Detect which cell encompasses the target text, then output its (X, Y) center coordinate. 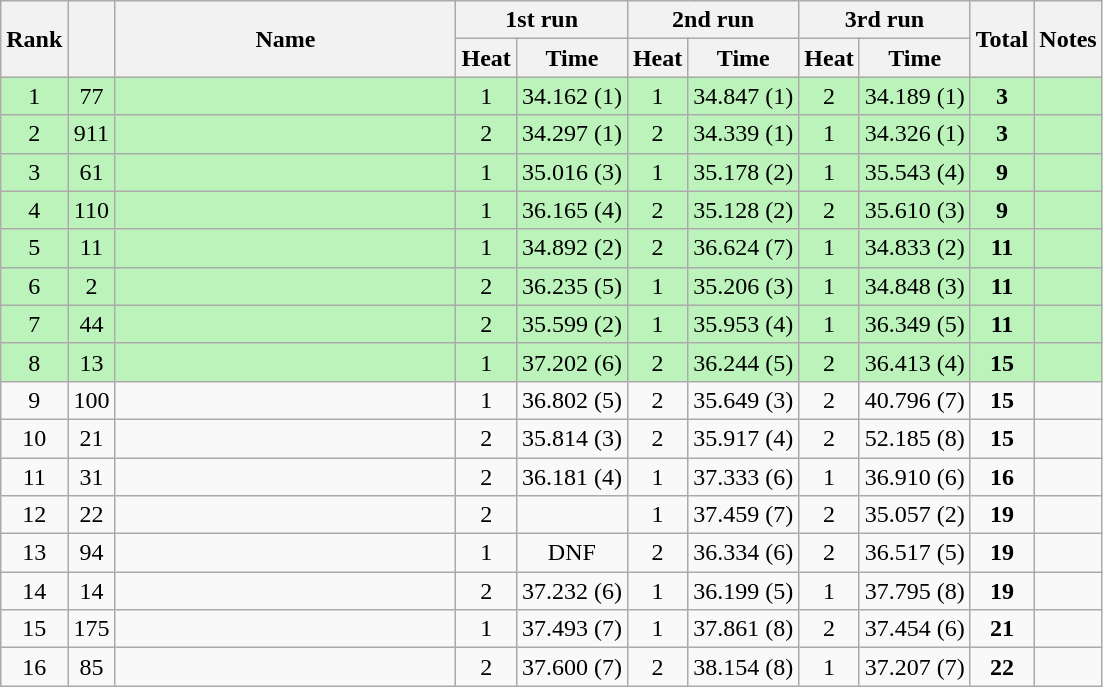
35.953 (4) (744, 324)
77 (92, 96)
37.459 (7) (744, 515)
34.297 (1) (572, 134)
94 (92, 553)
3rd run (884, 20)
Rank (34, 39)
34.847 (1) (744, 96)
35.016 (3) (572, 172)
36.334 (6) (744, 553)
36.413 (4) (914, 362)
36.517 (5) (914, 553)
37.795 (8) (914, 591)
52.185 (8) (914, 438)
36.199 (5) (744, 591)
31 (92, 477)
34.189 (1) (914, 96)
35.599 (2) (572, 324)
Total (1002, 39)
35.206 (3) (744, 286)
35.917 (4) (744, 438)
100 (92, 400)
35.178 (2) (744, 172)
34.833 (2) (914, 248)
36.349 (5) (914, 324)
34.326 (1) (914, 134)
12 (34, 515)
36.235 (5) (572, 286)
36.624 (7) (744, 248)
35.610 (3) (914, 210)
44 (92, 324)
DNF (572, 553)
7 (34, 324)
36.165 (4) (572, 210)
6 (34, 286)
34.162 (1) (572, 96)
4 (34, 210)
37.600 (7) (572, 667)
37.202 (6) (572, 362)
40.796 (7) (914, 400)
34.339 (1) (744, 134)
34.848 (3) (914, 286)
35.649 (3) (744, 400)
175 (92, 629)
8 (34, 362)
34.892 (2) (572, 248)
35.543 (4) (914, 172)
35.128 (2) (744, 210)
2nd run (712, 20)
5 (34, 248)
1st run (542, 20)
911 (92, 134)
37.232 (6) (572, 591)
36.181 (4) (572, 477)
36.910 (6) (914, 477)
85 (92, 667)
Name (286, 39)
61 (92, 172)
38.154 (8) (744, 667)
37.207 (7) (914, 667)
37.333 (6) (744, 477)
110 (92, 210)
37.861 (8) (744, 629)
37.493 (7) (572, 629)
35.057 (2) (914, 515)
Notes (1068, 39)
36.802 (5) (572, 400)
10 (34, 438)
37.454 (6) (914, 629)
35.814 (3) (572, 438)
36.244 (5) (744, 362)
